For the text-containing cell, return its midpoint in (X, Y) coordinate format. 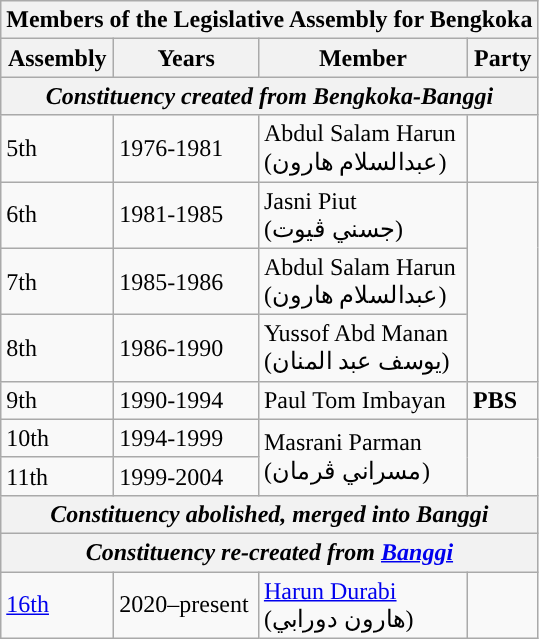
Constituency created from Bengkoka-Banggi (270, 96)
Members of the Legislative Assembly for Bengkoka (270, 20)
5th (58, 148)
9th (58, 400)
1985-1986 (186, 282)
Member (362, 58)
Constituency re-created from Banggi (270, 552)
1999-2004 (186, 476)
11th (58, 476)
2020–present (186, 606)
Jasni Piut (جسني ڤيوت) (362, 216)
16th (58, 606)
Party (503, 58)
1981-1985 (186, 216)
7th (58, 282)
Yussof Abd Manan (يوسف عبد المنان) (362, 348)
10th (58, 438)
Constituency abolished, merged into Banggi (270, 514)
Masrani Parman (مسراني ڤرمان) (362, 457)
Assembly (58, 58)
1986-1990 (186, 348)
Harun Durabi (هارون دورابي) (362, 606)
Paul Tom Imbayan (362, 400)
PBS (503, 400)
8th (58, 348)
6th (58, 216)
1976-1981 (186, 148)
1994-1999 (186, 438)
1990-1994 (186, 400)
Years (186, 58)
